For the text-containing cell, return its midpoint in (x, y) coordinate format. 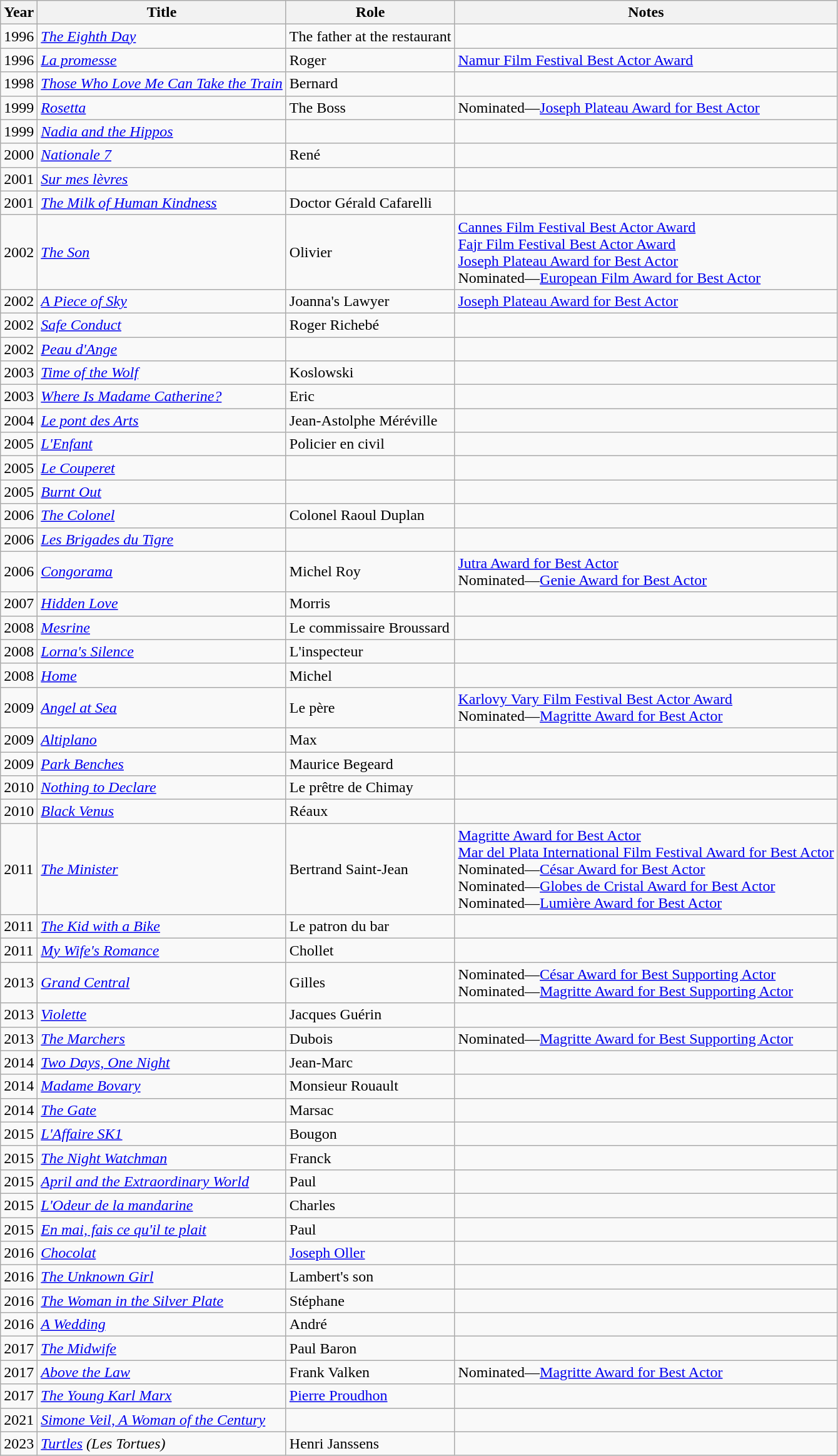
Franck (370, 1158)
Above the Law (162, 1372)
The Milk of Human Kindness (162, 203)
The Colonel (162, 516)
Turtles (Les Tortues) (162, 1443)
Réaux (370, 812)
Bougon (370, 1134)
A Wedding (162, 1325)
Nominated—Joseph Plateau Award for Best Actor (646, 108)
Le père (370, 707)
Gilles (370, 982)
Eric (370, 397)
Altiplano (162, 740)
Nominated—César Award for Best Supporting ActorNominated—Magritte Award for Best Supporting Actor (646, 982)
En mai, fais ce qu'il te plait (162, 1229)
Title (162, 13)
André (370, 1325)
Nominated—Magritte Award for Best Actor (646, 1372)
Monsieur Rouault (370, 1086)
Violette (162, 1015)
The Night Watchman (162, 1158)
2004 (19, 420)
Les Brigades du Tigre (162, 539)
Le Couperet (162, 468)
Sur mes lèvres (162, 179)
Nominated—Magritte Award for Best Supporting Actor (646, 1039)
Henri Janssens (370, 1443)
Michel (370, 675)
Those Who Love Me Can Take the Train (162, 84)
Lorna's Silence (162, 651)
Le pont des Arts (162, 420)
Le prêtre de Chimay (370, 788)
Lambert's son (370, 1277)
Jean-Marc (370, 1062)
Roger (370, 60)
My Wife's Romance (162, 950)
Joseph Oller (370, 1253)
Stéphane (370, 1301)
Policier en civil (370, 444)
Nadia and the Hippos (162, 131)
Burnt Out (162, 492)
The Marchers (162, 1039)
Where Is Madame Catherine? (162, 397)
Michel Roy (370, 572)
Angel at Sea (162, 707)
The Son (162, 252)
Pierre Proudhon (370, 1396)
Time of the Wolf (162, 373)
Mesrine (162, 628)
Hidden Love (162, 604)
Jacques Guérin (370, 1015)
Black Venus (162, 812)
La promesse (162, 60)
The Boss (370, 108)
Notes (646, 13)
Bernard (370, 84)
1998 (19, 84)
Year (19, 13)
Roger Richebé (370, 325)
Nothing to Declare (162, 788)
2007 (19, 604)
Home (162, 675)
Namur Film Festival Best Actor Award (646, 60)
A Piece of Sky (162, 301)
Nationale 7 (162, 155)
The Kid with a Bike (162, 927)
Congorama (162, 572)
The Minister (162, 869)
Marsac (370, 1110)
L'Affaire SK1 (162, 1134)
Jutra Award for Best ActorNominated—Genie Award for Best Actor (646, 572)
Dubois (370, 1039)
Morris (370, 604)
Chocolat (162, 1253)
Rosetta (162, 108)
Olivier (370, 252)
Peau d'Ange (162, 349)
Jean-Astolphe Méréville (370, 420)
Karlovy Vary Film Festival Best Actor AwardNominated—Magritte Award for Best Actor (646, 707)
Chollet (370, 950)
The Gate (162, 1110)
April and the Extraordinary World (162, 1181)
The Eighth Day (162, 36)
Colonel Raoul Duplan (370, 516)
René (370, 155)
Role (370, 13)
L'Odeur de la mandarine (162, 1205)
Grand Central (162, 982)
Le patron du bar (370, 927)
The father at the restaurant (370, 36)
The Midwife (162, 1348)
Doctor Gérald Cafarelli (370, 203)
2021 (19, 1420)
Paul Baron (370, 1348)
The Unknown Girl (162, 1277)
Frank Valken (370, 1372)
2000 (19, 155)
Madame Bovary (162, 1086)
Maurice Begeard (370, 764)
Le commissaire Broussard (370, 628)
Simone Veil, A Woman of the Century (162, 1420)
L'inspecteur (370, 651)
Park Benches (162, 764)
2023 (19, 1443)
Safe Conduct (162, 325)
Two Days, One Night (162, 1062)
Charles (370, 1205)
L'Enfant (162, 444)
Koslowski (370, 373)
Bertrand Saint-Jean (370, 869)
The Young Karl Marx (162, 1396)
The Woman in the Silver Plate (162, 1301)
Joanna's Lawyer (370, 301)
Joseph Plateau Award for Best Actor (646, 301)
Max (370, 740)
